Extract the (x, y) coordinate from the center of the cell holding the provided text.  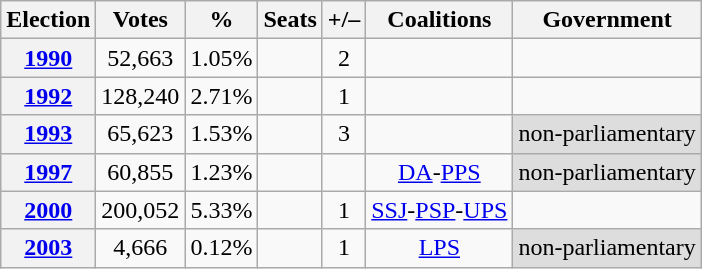
Election (48, 20)
DA-PPS (440, 172)
65,623 (140, 134)
0.12% (222, 248)
Seats (290, 20)
60,855 (140, 172)
128,240 (140, 96)
3 (344, 134)
2003 (48, 248)
Votes (140, 20)
2000 (48, 210)
SSJ-PSP-UPS (440, 210)
200,052 (140, 210)
1.23% (222, 172)
2.71% (222, 96)
1992 (48, 96)
Coalitions (440, 20)
5.33% (222, 210)
LPS (440, 248)
52,663 (140, 58)
2 (344, 58)
4,666 (140, 248)
1.05% (222, 58)
1.53% (222, 134)
1993 (48, 134)
% (222, 20)
+/– (344, 20)
Government (607, 20)
1997 (48, 172)
1990 (48, 58)
